Pinpoint the cell where the given text exists, returning its (X, Y) midpoint coordinate. 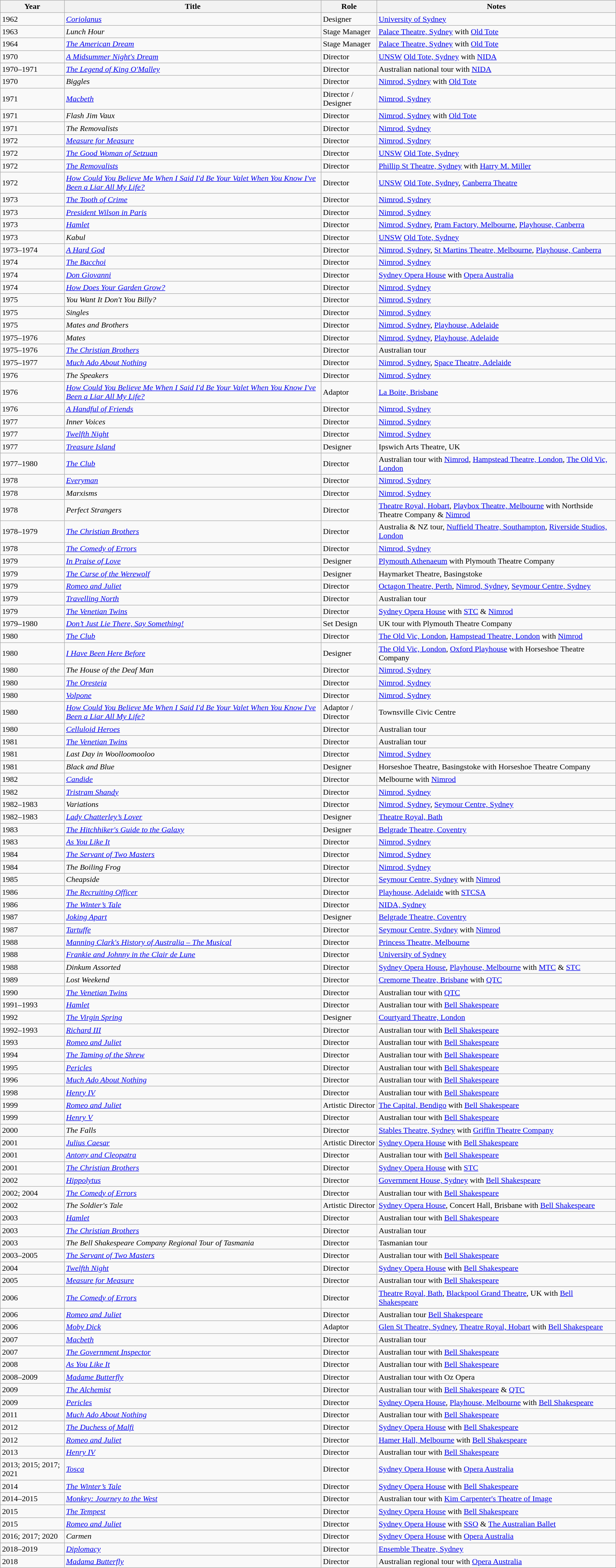
The Duchess of Malfi (193, 1427)
Australian tour with Oz Opera (496, 1377)
The Curse of the Werewolf (193, 573)
Australian tour with Nimrod, Hampstead Theatre, London, The Old Vic, London (496, 464)
1989 (32, 980)
Set Design (349, 624)
1993 (32, 1043)
Volpone (193, 695)
The Alchemist (193, 1390)
Manning Clark's History of Australia – The Musical (193, 942)
The Soldier's Tale (193, 1205)
Perfect Strangers (193, 510)
2014 (32, 1486)
Ensemble Theatre, Sydney (496, 1549)
Antony and Cleopatra (193, 1155)
The Boiling Frog (193, 867)
Princess Theatre, Melbourne (496, 942)
Haymarket Theatre, Basingstoke (496, 573)
Diplomacy (193, 1549)
Nimrod, Sydney, Seymour Centre, Sydney (496, 804)
Lunch Hour (193, 32)
Year (32, 7)
Madama Butterfly (193, 1561)
1962 (32, 19)
Coriolanus (193, 19)
Don’t Just Lie There, Say Something! (193, 624)
Julius Caesar (193, 1143)
Mates and Brothers (193, 325)
Flash Jim Vaux (193, 116)
Moby Dick (193, 1327)
Don Giovanni (193, 275)
The Capital, Bendigo with Bell Shakespeare (496, 1105)
Plymouth Athenaeum with Plymouth Theatre Company (496, 561)
The Tooth of Crime (193, 200)
In Praise of Love (193, 561)
Last Day in Woolloomooloo (193, 754)
How Does Your Garden Grow? (193, 287)
The American Dream (193, 44)
Australian tour with QTC (496, 992)
The Speakers (193, 375)
2016; 2017; 2020 (32, 1536)
Stables Theatre, Sydney with Griffin Theatre Company (496, 1130)
1990 (32, 992)
Australian tour Bell Shakespeare (496, 1315)
Octagon Theatre, Perth, Nimrod, Sydney, Seymour Centre, Sydney (496, 586)
Horseshoe Theatre, Basingstoke with Horseshoe Theatre Company (496, 767)
Marxisms (193, 493)
1975–1977 (32, 362)
Celluloid Heroes (193, 729)
1979–1980 (32, 624)
Nimrod, Sydney, St Martins Theatre, Melbourne, Playhouse, Canberra (496, 250)
1973–1974 (32, 250)
Townsville Civic Centre (496, 712)
2013; 2015; 2017; 2021 (32, 1470)
Ipswich Arts Theatre, UK (496, 447)
The Recruiting Officer (193, 892)
The House of the Deaf Man (193, 670)
Nimrod, Sydney, Pram Factory, Melbourne, Playhouse, Canberra (496, 225)
Phillip St Theatre, Sydney with Harry M. Miller (496, 166)
The Oresteia (193, 683)
Sydney Opera House, Concert Hall, Brisbane with Bell Shakespeare (496, 1205)
Frankie and Johnny in the Clair de Lune (193, 955)
NIDA, Sydney (496, 905)
Candide (193, 779)
1963 (32, 32)
1995 (32, 1068)
President Wilson in Paris (193, 212)
Cremorne Theatre, Brisbane with QTC (496, 980)
Black and Blue (193, 767)
2008–2009 (32, 1377)
Tristram Shandy (193, 792)
The Taming of the Shrew (193, 1055)
You Want It Don't You Billy? (193, 300)
Theatre Royal, Hobart, Playbox Theatre, Melbourne with Northside Theatre Company & Nimrod (496, 510)
Kabul (193, 237)
Sydney Opera House, Playhouse, Melbourne with MTC & STC (496, 967)
The Legend of King O'Malley (193, 69)
UK tour with Plymouth Theatre Company (496, 624)
The Good Woman of Setzuan (193, 153)
UNSW Old Tote, Sydney, Canberra Theatre (496, 183)
Dinkum Assorted (193, 967)
2018–2019 (32, 1549)
Australia & NZ tour, Nuffield Theatre, Southampton, Riverside Studios, London (496, 531)
La Boite, Brisbane (496, 392)
Joking Apart (193, 917)
1996 (32, 1080)
The Bell Shakespeare Company Regional Tour of Tasmania (193, 1243)
2014–2015 (32, 1499)
2002; 2004 (32, 1193)
Biggles (193, 82)
Tosca (193, 1470)
Australian regional tour with Opera Australia (496, 1561)
Variations (193, 804)
Henry V (193, 1118)
The Old Vic, London, Hampstead Theatre, London with Nimrod (496, 636)
Everyman (193, 481)
Richard III (193, 1030)
Melbourne with Nimrod (496, 779)
2011 (32, 1415)
The Government Inspector (193, 1352)
2000 (32, 1130)
Treasure Island (193, 447)
2005 (32, 1281)
1992 (32, 1017)
Sydney Opera House with STC (496, 1168)
UNSW Old Tote, Sydney with NIDA (496, 57)
1977–1980 (32, 464)
Tartuffe (193, 930)
A Midsummer Night's Dream (193, 57)
1970–1971 (32, 69)
Australian tour with Kim Carpenter's Theatre of Image (496, 1499)
Tasmanian tour (496, 1243)
Travelling North (193, 598)
1992–1993 (32, 1030)
Mates (193, 337)
Adaptor / Director (349, 712)
1998 (32, 1093)
Nimrod, Sydney, Space Theatre, Adelaide (496, 362)
Playhouse, Adelaide with STCSA (496, 892)
Hippolytus (193, 1180)
2018 (32, 1561)
Cheapside (193, 880)
2008 (32, 1365)
Australian tour with Bell Shakespeare & QTC (496, 1390)
1991–1993 (32, 1005)
2013 (32, 1452)
Carmen (193, 1536)
I Have Been Here Before (193, 653)
The Tempest (193, 1511)
A Handful of Friends (193, 409)
Sydney Opera House with SSO & The Australian Ballet (496, 1524)
Courtyard Theatre, London (496, 1017)
Government House, Sydney with Bell Shakespeare (496, 1180)
The Hitchhiker's Guide to the Galaxy (193, 829)
1985 (32, 880)
Lady Chatterley’s Lover (193, 817)
The Falls (193, 1130)
A Hard God (193, 250)
The Old Vic, London, Oxford Playhouse with Horseshoe Theatre Company (496, 653)
Hamer Hall, Melbourne with Bell Shakespeare (496, 1440)
1964 (32, 44)
The Bacchoi (193, 262)
Theatre Royal, Bath (496, 817)
Glen St Theatre, Sydney, Theatre Royal, Hobart with Bell Shakespeare (496, 1327)
Lost Weekend (193, 980)
Madame Butterfly (193, 1377)
Theatre Royal, Bath, Blackpool Grand Theatre, UK with Bell Shakespeare (496, 1298)
Sydney Opera House, Playhouse, Melbourne with Bell Shakespeare (496, 1402)
Monkey: Journey to the West (193, 1499)
Title (193, 7)
Director / Designer (349, 99)
Singles (193, 312)
Role (349, 7)
Inner Voices (193, 422)
1994 (32, 1055)
The Virgin Spring (193, 1017)
Notes (496, 7)
Sydney Opera House with STC & Nimrod (496, 611)
Australian national tour with NIDA (496, 69)
2003–2005 (32, 1256)
2004 (32, 1268)
1978–1979 (32, 531)
